Extract the [X, Y] coordinate from the center of the cell holding the provided text.  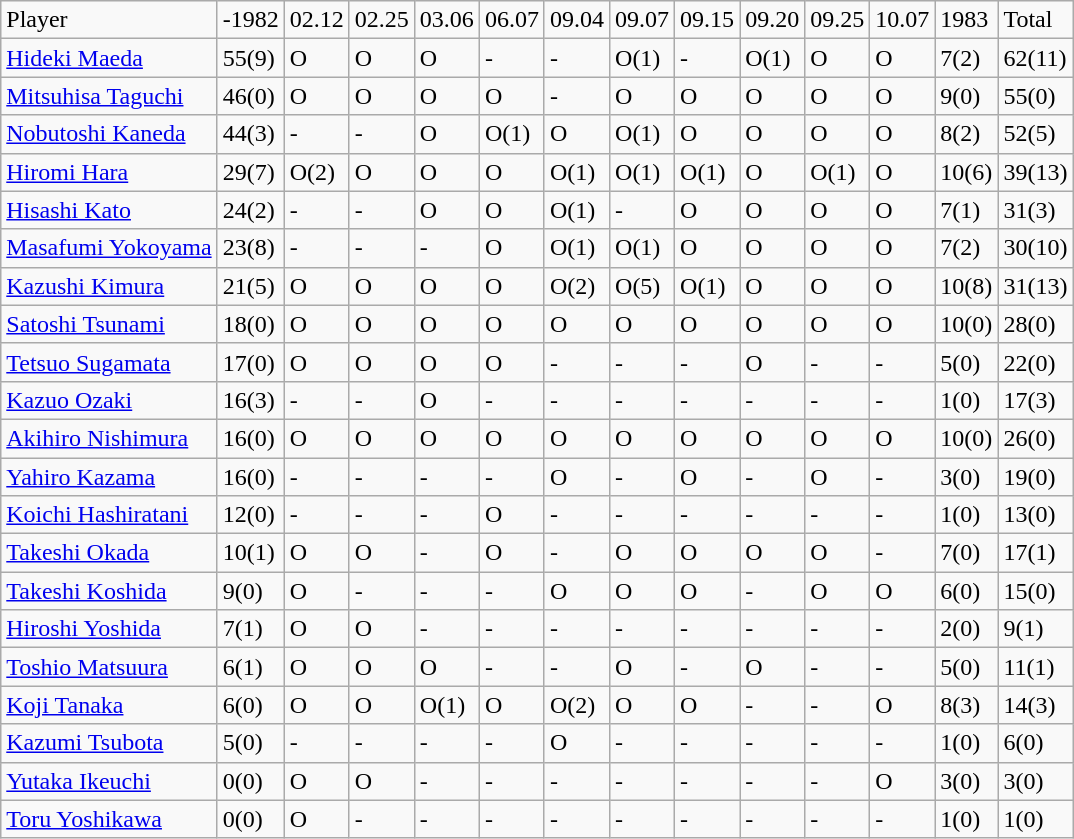
Player [109, 20]
22(0) [1036, 362]
10.07 [902, 20]
O(5) [642, 286]
11(1) [1036, 667]
9(1) [1036, 629]
06.07 [512, 20]
09.25 [838, 20]
Toshio Matsuura [109, 667]
Koji Tanaka [109, 705]
44(3) [250, 134]
46(0) [250, 96]
03.06 [446, 20]
17(0) [250, 362]
55(9) [250, 58]
17(3) [1036, 400]
09.04 [576, 20]
31(13) [1036, 286]
2(0) [966, 629]
Takeshi Koshida [109, 591]
62(11) [1036, 58]
13(0) [1036, 515]
Kazuo Ozaki [109, 400]
52(5) [1036, 134]
Akihiro Nishimura [109, 438]
39(13) [1036, 172]
28(0) [1036, 324]
14(3) [1036, 705]
15(0) [1036, 591]
Toru Yoshikawa [109, 819]
6(1) [250, 667]
16(3) [250, 400]
29(7) [250, 172]
09.15 [708, 20]
Yahiro Kazama [109, 477]
Kazushi Kimura [109, 286]
Tetsuo Sugamata [109, 362]
Hiromi Hara [109, 172]
10(1) [250, 553]
8(3) [966, 705]
Mitsuhisa Taguchi [109, 96]
02.25 [382, 20]
55(0) [1036, 96]
Total [1036, 20]
24(2) [250, 210]
Hideki Maeda [109, 58]
30(10) [1036, 248]
17(1) [1036, 553]
Masafumi Yokoyama [109, 248]
02.12 [316, 20]
09.07 [642, 20]
-1982 [250, 20]
10(8) [966, 286]
7(0) [966, 553]
18(0) [250, 324]
Nobutoshi Kaneda [109, 134]
10(6) [966, 172]
Kazumi Tsubota [109, 743]
12(0) [250, 515]
Satoshi Tsunami [109, 324]
09.20 [772, 20]
Koichi Hashiratani [109, 515]
21(5) [250, 286]
Takeshi Okada [109, 553]
26(0) [1036, 438]
19(0) [1036, 477]
31(3) [1036, 210]
23(8) [250, 248]
Hisashi Kato [109, 210]
1983 [966, 20]
8(2) [966, 134]
Yutaka Ikeuchi [109, 781]
Hiroshi Yoshida [109, 629]
